Pinpoint the cell where the given text exists, returning its [X, Y] midpoint coordinate. 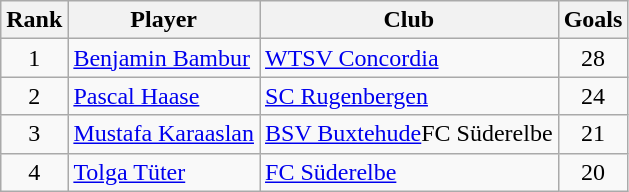
Benjamin Bambur [164, 58]
20 [593, 172]
Pascal Haase [164, 96]
21 [593, 134]
4 [34, 172]
Rank [34, 20]
2 [34, 96]
Tolga Tüter [164, 172]
Goals [593, 20]
BSV BuxtehudeFC Süderelbe [410, 134]
SC Rugenbergen [410, 96]
1 [34, 58]
Club [410, 20]
WTSV Concordia [410, 58]
3 [34, 134]
24 [593, 96]
Player [164, 20]
28 [593, 58]
Mustafa Karaaslan [164, 134]
FC Süderelbe [410, 172]
